Scan for the cell matching the given text and deliver its [x, y] coordinate at center. 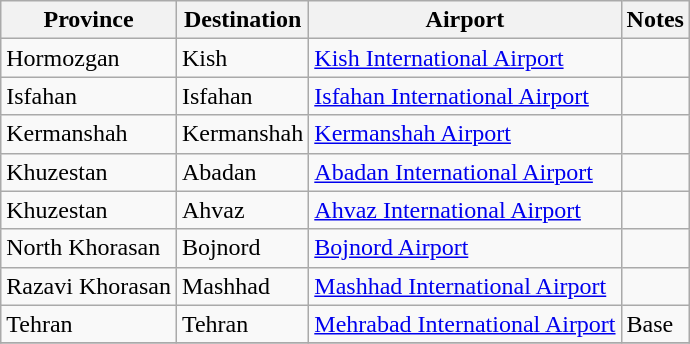
Airport [465, 20]
Ahvaz International Airport [465, 210]
Abadan [242, 172]
Bojnord Airport [465, 248]
Notes [655, 20]
Kermanshah Airport [465, 134]
Base [655, 324]
Kish [242, 58]
Ahvaz [242, 210]
Isfahan International Airport [465, 96]
Province [89, 20]
Razavi Khorasan [89, 286]
Hormozgan [89, 58]
Bojnord [242, 248]
North Khorasan [89, 248]
Destination [242, 20]
Mashhad International Airport [465, 286]
Kish International Airport [465, 58]
Abadan International Airport [465, 172]
Mehrabad International Airport [465, 324]
Mashhad [242, 286]
